Provide the [x, y] coordinate of the cell's center where the given text is located.  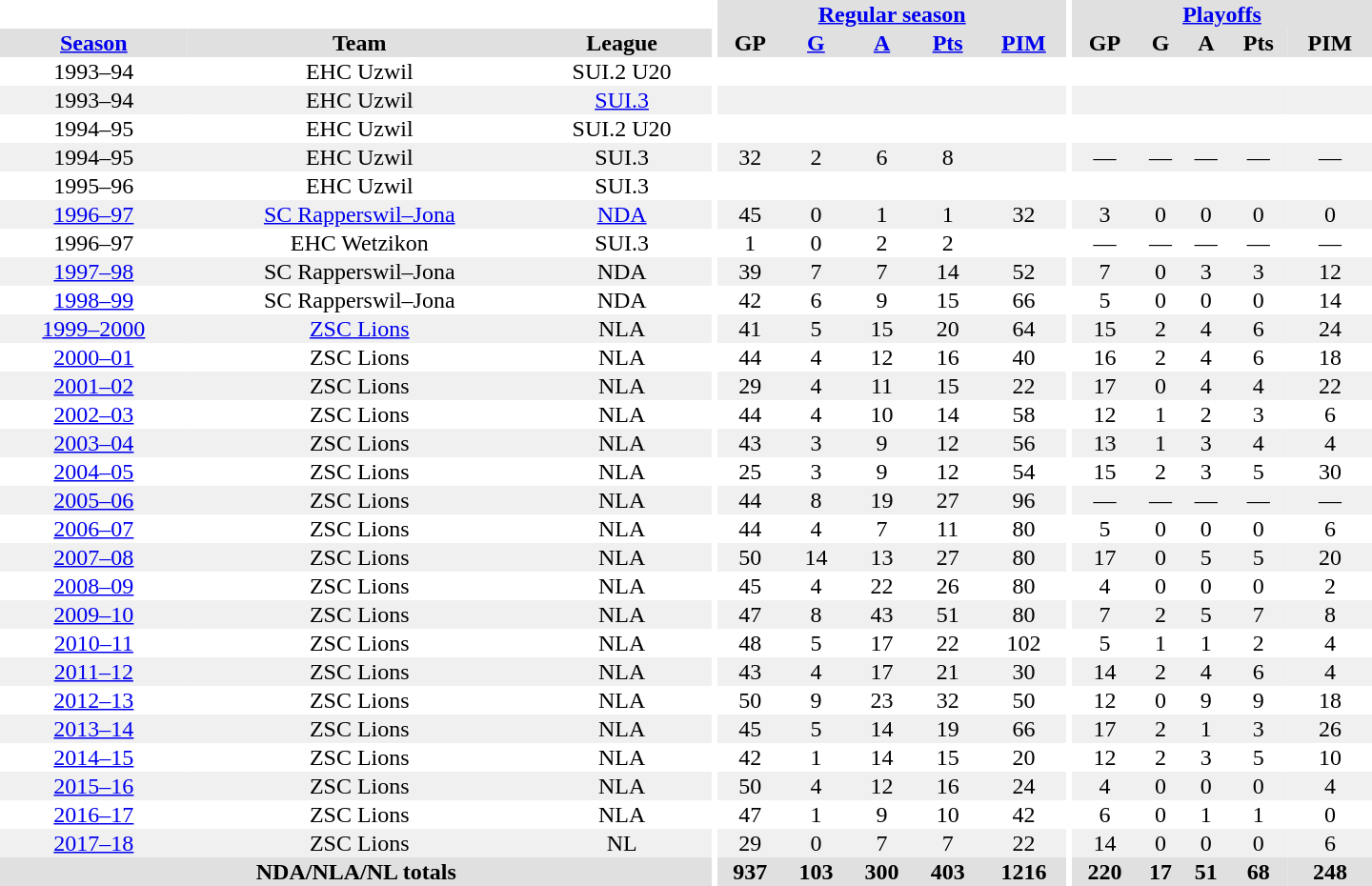
2011–12 [93, 672]
41 [751, 329]
68 [1259, 872]
56 [1023, 443]
2003–04 [93, 443]
Season [93, 43]
21 [947, 672]
52 [1023, 272]
2000–01 [93, 357]
Team [360, 43]
103 [816, 872]
Playoffs [1221, 14]
2005–06 [93, 500]
23 [882, 700]
58 [1023, 414]
2014–15 [93, 757]
54 [1023, 472]
League [622, 43]
NDA/NLA/NL totals [356, 872]
2010–11 [93, 643]
220 [1105, 872]
2013–14 [93, 729]
1999–2000 [93, 329]
40 [1023, 357]
39 [751, 272]
1216 [1023, 872]
1995–96 [93, 186]
300 [882, 872]
937 [751, 872]
403 [947, 872]
96 [1023, 500]
1997–98 [93, 272]
1998–99 [93, 300]
248 [1330, 872]
25 [751, 472]
2004–05 [93, 472]
2016–17 [93, 815]
102 [1023, 643]
2009–10 [93, 614]
NL [622, 843]
2002–03 [93, 414]
2007–08 [93, 557]
2001–02 [93, 386]
64 [1023, 329]
2006–07 [93, 529]
2008–09 [93, 586]
Regular season [892, 14]
48 [751, 643]
2015–16 [93, 786]
2017–18 [93, 843]
2012–13 [93, 700]
EHC Wetzikon [360, 243]
